Capture the cell that displays the provided text and extract its [x, y] central coordinate. 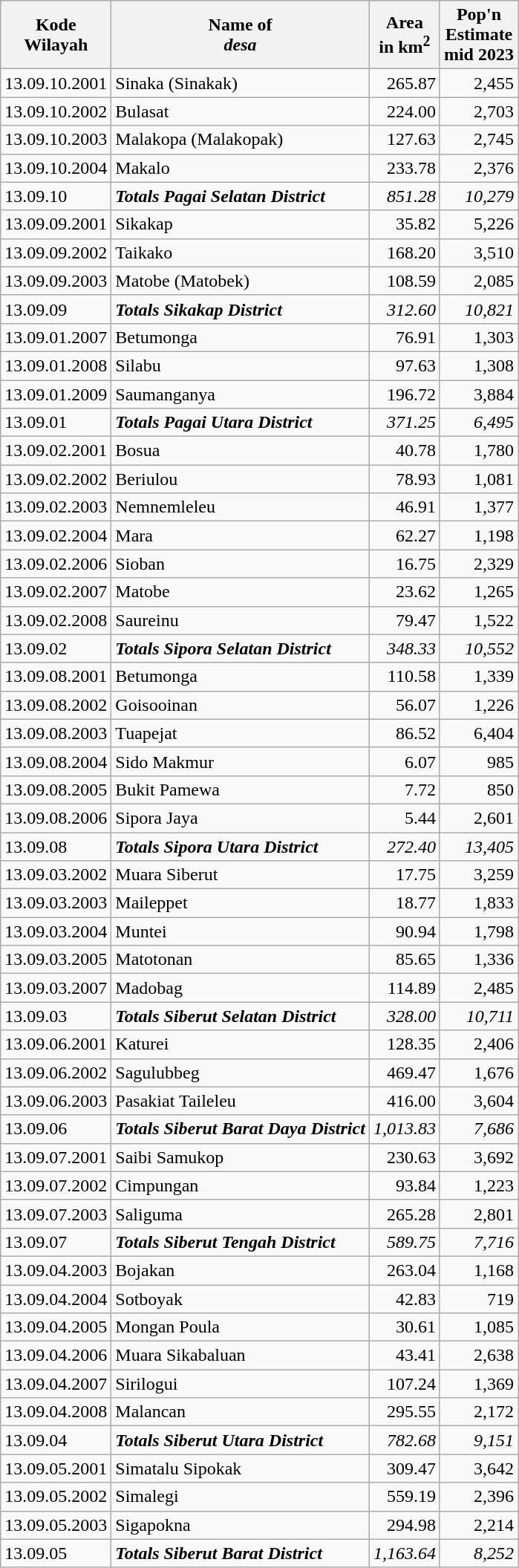
13.09.06.2003 [56, 1101]
13.09.03.2007 [56, 988]
295.55 [404, 1412]
2,172 [478, 1412]
110.58 [404, 677]
Sioban [241, 564]
1,265 [478, 592]
30.61 [404, 1327]
Totals Sipora Selatan District [241, 648]
13.09.03.2003 [56, 903]
3,604 [478, 1101]
6.07 [404, 761]
2,485 [478, 988]
10,821 [478, 309]
13.09.02.2004 [56, 536]
13.09.01.2007 [56, 337]
13.09.10.2001 [56, 83]
Totals Pagai Utara District [241, 423]
Saumanganya [241, 394]
13.09.10.2002 [56, 111]
Sido Makmur [241, 761]
1,522 [478, 620]
76.91 [404, 337]
1,163.64 [404, 1553]
Totals Siberut Barat District [241, 1553]
13.09.08.2003 [56, 733]
13.09.10.2003 [56, 140]
2,745 [478, 140]
10,552 [478, 648]
Saliguma [241, 1214]
1,223 [478, 1185]
Muntei [241, 931]
85.65 [404, 960]
559.19 [404, 1497]
2,801 [478, 1214]
1,336 [478, 960]
2,214 [478, 1525]
2,703 [478, 111]
309.47 [404, 1468]
13.09.07 [56, 1242]
1,303 [478, 337]
Saureinu [241, 620]
2,638 [478, 1356]
13.09.03.2005 [56, 960]
Totals Sikakap District [241, 309]
97.63 [404, 365]
128.35 [404, 1044]
Goisooinan [241, 705]
8,252 [478, 1553]
Cimpungan [241, 1185]
13.09.05.2002 [56, 1497]
79.47 [404, 620]
86.52 [404, 733]
13.09.02.2003 [56, 507]
13.09.01.2009 [56, 394]
3,642 [478, 1468]
1,676 [478, 1073]
46.91 [404, 507]
265.87 [404, 83]
7.72 [404, 790]
Totals Siberut Selatan District [241, 1016]
Bosua [241, 451]
13.09.03 [56, 1016]
13.09.08.2006 [56, 818]
Sikakap [241, 224]
224.00 [404, 111]
90.94 [404, 931]
2,406 [478, 1044]
Silabu [241, 365]
850 [478, 790]
2,376 [478, 168]
1,168 [478, 1270]
Totals Siberut Utara District [241, 1440]
Mongan Poula [241, 1327]
348.33 [404, 648]
5.44 [404, 818]
1,833 [478, 903]
13.09.02.2001 [56, 451]
13.09.07.2001 [56, 1157]
Pasakiat Taileleu [241, 1101]
5,226 [478, 224]
1,369 [478, 1384]
35.82 [404, 224]
469.47 [404, 1073]
371.25 [404, 423]
Sinaka (Sinakak) [241, 83]
13.09.04 [56, 1440]
Katurei [241, 1044]
168.20 [404, 253]
62.27 [404, 536]
40.78 [404, 451]
Nemnemleleu [241, 507]
114.89 [404, 988]
13.09.02 [56, 648]
6,495 [478, 423]
13.09.07.2002 [56, 1185]
851.28 [404, 196]
13.09.09.2001 [56, 224]
Malancan [241, 1412]
Sagulubbeg [241, 1073]
13.09.09 [56, 309]
13.09.04.2005 [56, 1327]
Area in km2 [404, 35]
2,329 [478, 564]
13.09.04.2007 [56, 1384]
Maileppet [241, 903]
Makalo [241, 168]
985 [478, 761]
1,085 [478, 1327]
1,308 [478, 365]
13.09.09.2003 [56, 281]
1,198 [478, 536]
Totals Sipora Utara District [241, 846]
294.98 [404, 1525]
13.09.02.2002 [56, 479]
Tuapejat [241, 733]
18.77 [404, 903]
13.09.02.2008 [56, 620]
Muara Siberut [241, 875]
13.09.05.2001 [56, 1468]
1,339 [478, 677]
23.62 [404, 592]
78.93 [404, 479]
3,510 [478, 253]
416.00 [404, 1101]
13.09.05 [56, 1553]
312.60 [404, 309]
13.09.02.2006 [56, 564]
Sirilogui [241, 1384]
Totals Siberut Barat Daya District [241, 1129]
10,279 [478, 196]
13.09.10 [56, 196]
265.28 [404, 1214]
589.75 [404, 1242]
9,151 [478, 1440]
108.59 [404, 281]
107.24 [404, 1384]
Matobe (Matobek) [241, 281]
13.09.05.2003 [56, 1525]
13.09.04.2006 [56, 1356]
93.84 [404, 1185]
Beriulou [241, 479]
13.09.08.2001 [56, 677]
Bojakan [241, 1270]
13.09.06.2002 [56, 1073]
Muara Sikabaluan [241, 1356]
Totals Pagai Selatan District [241, 196]
56.07 [404, 705]
Saibi Samukop [241, 1157]
13.09.09.2002 [56, 253]
13.09.04.2004 [56, 1299]
13.09.08 [56, 846]
13.09.06.2001 [56, 1044]
2,396 [478, 1497]
13.09.10.2004 [56, 168]
Madobag [241, 988]
Bulasat [241, 111]
328.00 [404, 1016]
13.09.01.2008 [56, 365]
233.78 [404, 168]
13.09.08.2005 [56, 790]
2,455 [478, 83]
13.09.06 [56, 1129]
2,085 [478, 281]
Simatalu Sipokak [241, 1468]
KodeWilayah [56, 35]
13.09.03.2004 [56, 931]
43.41 [404, 1356]
42.83 [404, 1299]
3,259 [478, 875]
10,711 [478, 1016]
1,226 [478, 705]
Matobe [241, 592]
7,686 [478, 1129]
13.09.01 [56, 423]
1,798 [478, 931]
6,404 [478, 733]
Taikako [241, 253]
263.04 [404, 1270]
13.09.02.2007 [56, 592]
Sigapokna [241, 1525]
272.40 [404, 846]
127.63 [404, 140]
1,081 [478, 479]
Sotboyak [241, 1299]
1,780 [478, 451]
7,716 [478, 1242]
Pop'nEstimatemid 2023 [478, 35]
Bukit Pamewa [241, 790]
3,692 [478, 1157]
1,013.83 [404, 1129]
782.68 [404, 1440]
16.75 [404, 564]
Simalegi [241, 1497]
13.09.08.2004 [56, 761]
3,884 [478, 394]
230.63 [404, 1157]
Malakopa (Malakopak) [241, 140]
13.09.07.2003 [56, 1214]
13,405 [478, 846]
719 [478, 1299]
17.75 [404, 875]
13.09.03.2002 [56, 875]
196.72 [404, 394]
Matotonan [241, 960]
Sipora Jaya [241, 818]
13.09.04.2008 [56, 1412]
13.09.08.2002 [56, 705]
1,377 [478, 507]
Name of desa [241, 35]
2,601 [478, 818]
Mara [241, 536]
Totals Siberut Tengah District [241, 1242]
13.09.04.2003 [56, 1270]
